Provide the [x, y] coordinate of the cell's center where the given text is located.  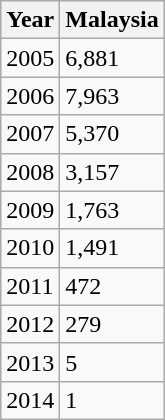
1 [112, 400]
2009 [30, 210]
6,881 [112, 58]
2013 [30, 362]
2011 [30, 286]
2007 [30, 134]
2010 [30, 248]
Year [30, 20]
5 [112, 362]
5,370 [112, 134]
Malaysia [112, 20]
2006 [30, 96]
2014 [30, 400]
2012 [30, 324]
472 [112, 286]
2005 [30, 58]
1,491 [112, 248]
7,963 [112, 96]
1,763 [112, 210]
279 [112, 324]
3,157 [112, 172]
2008 [30, 172]
